Capture the cell that displays the provided text and extract its [x, y] central coordinate. 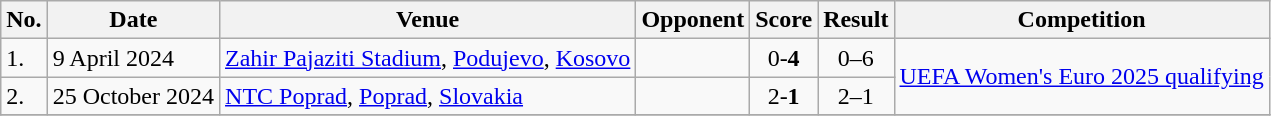
Date [133, 20]
0-4 [784, 58]
Result [856, 20]
Venue [428, 20]
1. [24, 58]
2–1 [856, 96]
No. [24, 20]
2. [24, 96]
Score [784, 20]
0–6 [856, 58]
9 April 2024 [133, 58]
25 October 2024 [133, 96]
Opponent [693, 20]
Competition [1082, 20]
NTC Poprad, Poprad, Slovakia [428, 96]
Zahir Pajaziti Stadium, Podujevo, Kosovo [428, 58]
2-1 [784, 96]
UEFA Women's Euro 2025 qualifying [1082, 77]
